For the text-containing cell, return its midpoint in [x, y] coordinate format. 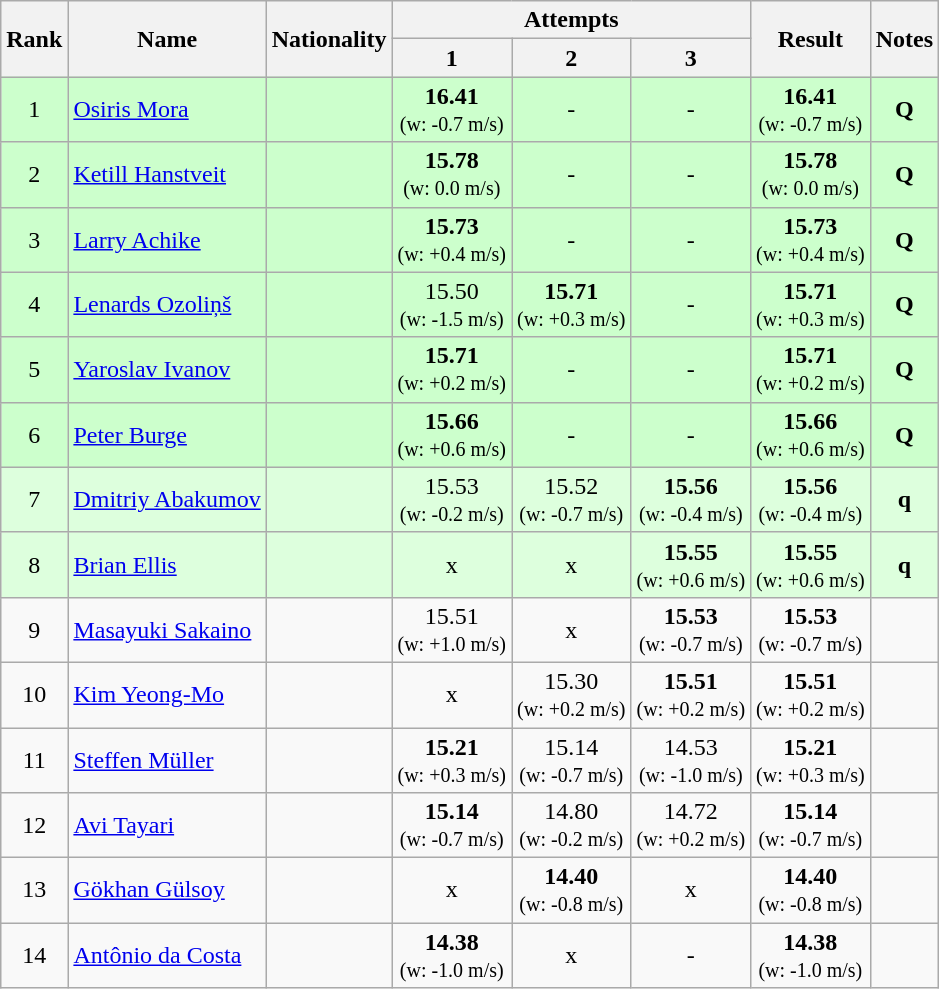
15.71(w: +0.3 m/s) [572, 304]
9 [34, 630]
5 [34, 370]
Gökhan Gülsoy [167, 890]
16.41(w: -0.7 m/s) [452, 110]
15.66(w: +0.6 m/s) [452, 434]
15.53(w: -0.7 m/s) [691, 630]
15.71 (w: +0.3 m/s) [811, 304]
15.53(w: -0.2 m/s) [452, 500]
Nationality [329, 39]
Attempts [572, 20]
Dmitriy Abakumov [167, 500]
15.52(w: -0.7 m/s) [572, 500]
Notes [904, 39]
15.55 (w: +0.6 m/s) [811, 564]
15.73(w: +0.4 m/s) [452, 240]
15.30(w: +0.2 m/s) [572, 694]
Osiris Mora [167, 110]
Larry Achike [167, 240]
Steffen Müller [167, 760]
15.55(w: +0.6 m/s) [691, 564]
Antônio da Costa [167, 956]
15.71 (w: +0.2 m/s) [811, 370]
14.38(w: -1.0 m/s) [452, 956]
7 [34, 500]
15.66 (w: +0.6 m/s) [811, 434]
15.78(w: 0.0 m/s) [452, 174]
15.21 (w: +0.3 m/s) [811, 760]
15.51(w: +0.2 m/s) [691, 694]
15.51 (w: +0.2 m/s) [811, 694]
Brian Ellis [167, 564]
13 [34, 890]
14.40 (w: -0.8 m/s) [811, 890]
Ketill Hanstveit [167, 174]
15.78 (w: 0.0 m/s) [811, 174]
14.53(w: -1.0 m/s) [691, 760]
15.14 (w: -0.7 m/s) [811, 826]
11 [34, 760]
14 [34, 956]
Result [811, 39]
10 [34, 694]
15.51(w: +1.0 m/s) [452, 630]
Peter Burge [167, 434]
8 [34, 564]
14.38 (w: -1.0 m/s) [811, 956]
Rank [34, 39]
15.56 (w: -0.4 m/s) [811, 500]
15.21(w: +0.3 m/s) [452, 760]
Lenards Ozoliņš [167, 304]
Kim Yeong-Mo [167, 694]
15.71(w: +0.2 m/s) [452, 370]
16.41 (w: -0.7 m/s) [811, 110]
15.53 (w: -0.7 m/s) [811, 630]
14.72(w: +0.2 m/s) [691, 826]
14.40(w: -0.8 m/s) [572, 890]
4 [34, 304]
Name [167, 39]
15.50(w: -1.5 m/s) [452, 304]
6 [34, 434]
Yaroslav Ivanov [167, 370]
12 [34, 826]
14.80(w: -0.2 m/s) [572, 826]
Masayuki Sakaino [167, 630]
15.56(w: -0.4 m/s) [691, 500]
Avi Tayari [167, 826]
15.73 (w: +0.4 m/s) [811, 240]
